Detect which cell encompasses the target text, then output its (x, y) center coordinate. 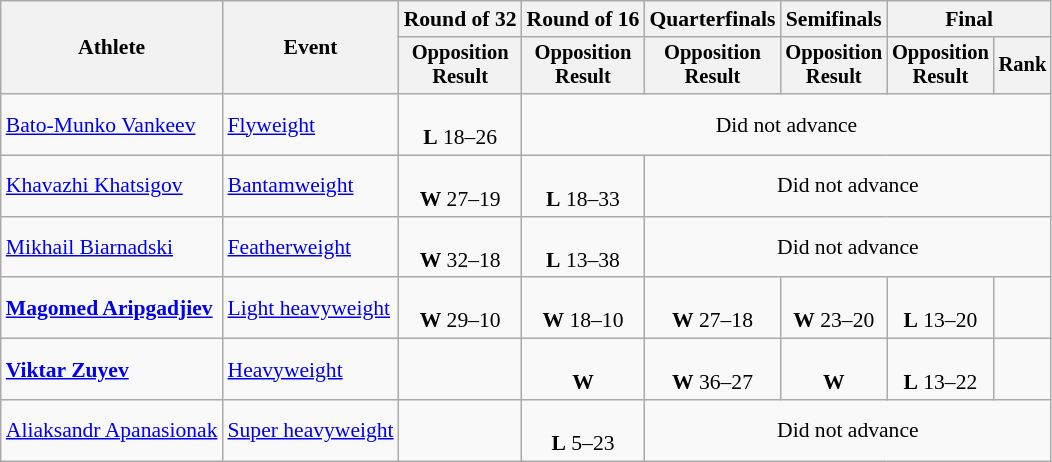
Event (310, 48)
Heavyweight (310, 370)
W 27–19 (460, 186)
Flyweight (310, 124)
L 13–38 (584, 248)
L 13–20 (940, 308)
Mikhail Biarnadski (112, 248)
Athlete (112, 48)
Super heavyweight (310, 430)
W 23–20 (834, 308)
W 32–18 (460, 248)
L 5–23 (584, 430)
L 13–22 (940, 370)
Rank (1023, 66)
Round of 32 (460, 19)
Semifinals (834, 19)
W 27–18 (712, 308)
Aliaksandr Apanasionak (112, 430)
L 18–26 (460, 124)
Viktar Zuyev (112, 370)
Bato-Munko Vankeev (112, 124)
Final (969, 19)
Round of 16 (584, 19)
W 18–10 (584, 308)
L 18–33 (584, 186)
W 36–27 (712, 370)
Quarterfinals (712, 19)
Light heavyweight (310, 308)
W 29–10 (460, 308)
Magomed Aripgadjiev (112, 308)
Bantamweight (310, 186)
Khavazhi Khatsigov (112, 186)
Featherweight (310, 248)
